Provide the [X, Y] coordinate of the cell's center where the given text is located.  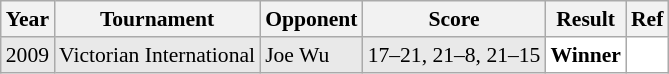
Ref [647, 19]
Tournament [157, 19]
Year [28, 19]
Opponent [312, 19]
Victorian International [157, 55]
Winner [586, 55]
Result [586, 19]
Joe Wu [312, 55]
17–21, 21–8, 21–15 [454, 55]
2009 [28, 55]
Score [454, 19]
